Return [x, y] of the center of cell containing provided text 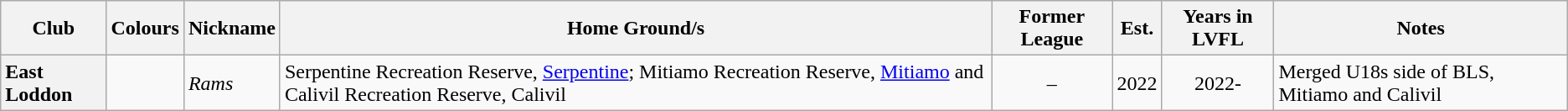
2022 [1137, 82]
Former League [1052, 29]
Serpentine Recreation Reserve, Serpentine; Mitiamo Recreation Reserve, Mitiamo and Calivil Recreation Reserve, Calivil [635, 82]
Notes [1421, 29]
Nickname [231, 29]
Club [54, 29]
– [1052, 82]
East Loddon [54, 82]
Merged U18s side of BLS, Mitiamo and Calivil [1421, 82]
Est. [1137, 29]
2022- [1218, 82]
Home Ground/s [635, 29]
Years in LVFL [1218, 29]
Colours [145, 29]
Rams [231, 82]
